Return the (x, y) coordinate for the center point of the cell that contains the specified text.  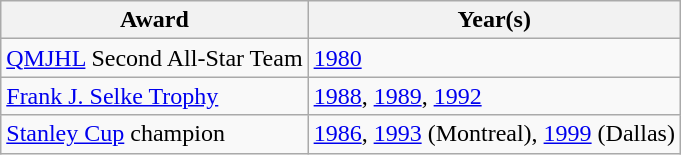
QMJHL Second All-Star Team (154, 58)
1988, 1989, 1992 (494, 96)
Year(s) (494, 20)
1980 (494, 58)
Frank J. Selke Trophy (154, 96)
1986, 1993 (Montreal), 1999 (Dallas) (494, 134)
Award (154, 20)
Stanley Cup champion (154, 134)
